Search for the cell housing the specified text and yield its [X, Y] center coordinate. 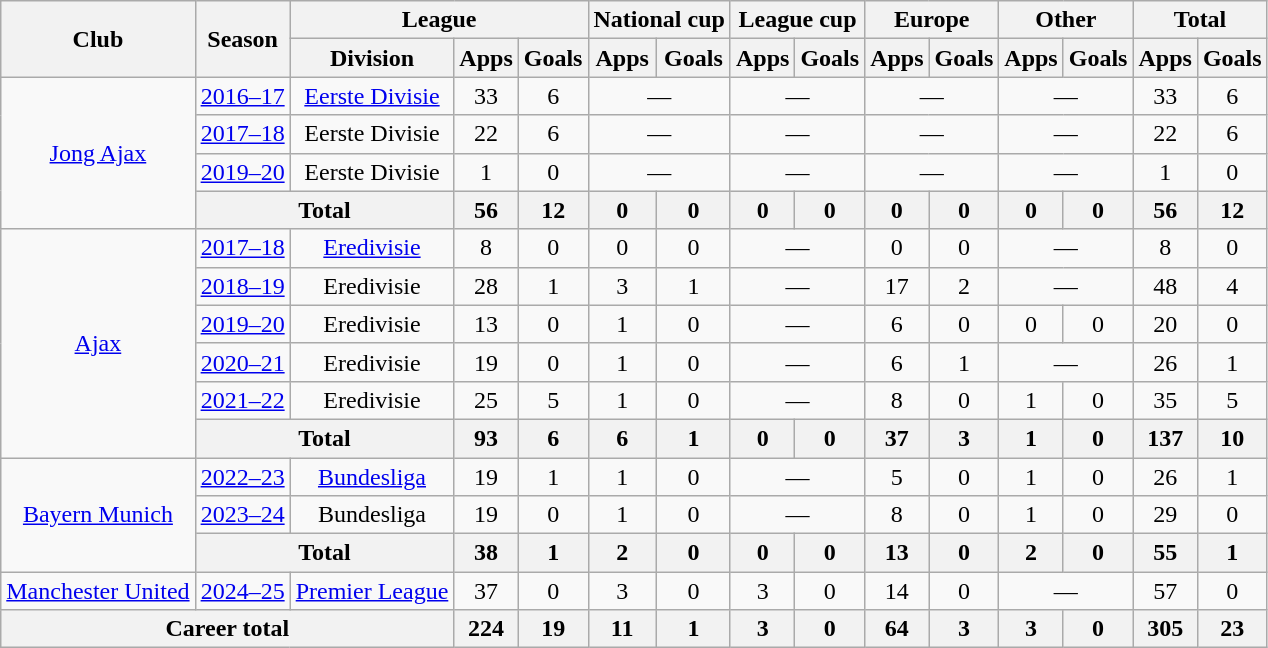
Club [98, 39]
57 [1165, 591]
2018–19 [242, 286]
305 [1165, 629]
2023–24 [242, 515]
20 [1165, 324]
11 [622, 629]
Season [242, 39]
Ajax [98, 343]
4 [1232, 286]
224 [486, 629]
137 [1165, 438]
29 [1165, 515]
2024–25 [242, 591]
Bayern Munich [98, 515]
64 [897, 629]
2021–22 [242, 400]
2016–17 [242, 96]
League cup [797, 20]
Division [372, 58]
Manchester United [98, 591]
14 [897, 591]
35 [1165, 400]
Premier League [372, 591]
17 [897, 286]
2022–23 [242, 477]
25 [486, 400]
Career total [228, 629]
2020–21 [242, 362]
National cup [659, 20]
Jong Ajax [98, 153]
League [439, 20]
55 [1165, 553]
Other [1066, 20]
Europe [932, 20]
23 [1232, 629]
28 [486, 286]
48 [1165, 286]
38 [486, 553]
93 [486, 438]
10 [1232, 438]
